Identify which cell holds the provided text, then report its (X, Y) central coordinate. 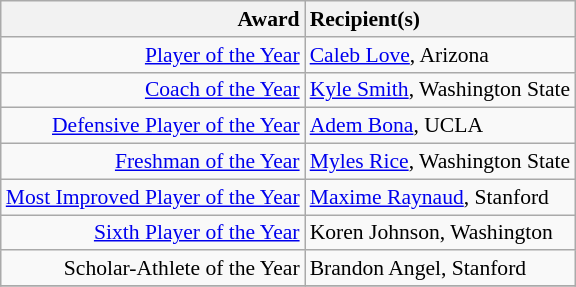
Kyle Smith, Washington State (440, 90)
Maxime Raynaud, Stanford (440, 197)
Myles Rice, Washington State (440, 162)
Sixth Player of the Year (153, 233)
Caleb Love, Arizona (440, 55)
Adem Bona, UCLA (440, 126)
Scholar-Athlete of the Year (153, 269)
Recipient(s) (440, 19)
Brandon Angel, Stanford (440, 269)
Award (153, 19)
Koren Johnson, Washington (440, 233)
Player of the Year (153, 55)
Coach of the Year (153, 90)
Defensive Player of the Year (153, 126)
Most Improved Player of the Year (153, 197)
Freshman of the Year (153, 162)
